Detect which cell encompasses the target text, then output its (X, Y) center coordinate. 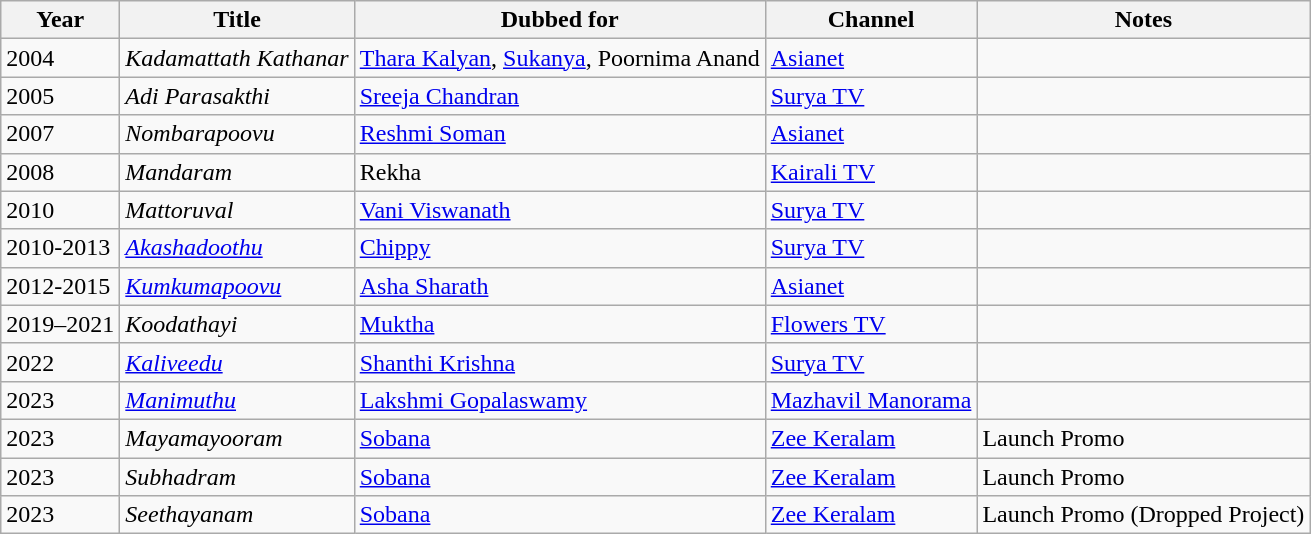
Asha Sharath (560, 286)
Mattoruval (237, 210)
Subhadram (237, 477)
2019–2021 (60, 324)
Thara Kalyan, Sukanya, Poornima Anand (560, 58)
Lakshmi Gopalaswamy (560, 400)
Year (60, 20)
Flowers TV (871, 324)
Chippy (560, 248)
Notes (1144, 20)
Kaliveedu (237, 362)
Kadamattath Kathanar (237, 58)
Kairali TV (871, 172)
Koodathayi (237, 324)
Seethayanam (237, 515)
Nombarapoovu (237, 134)
2005 (60, 96)
Rekha (560, 172)
2010-2013 (60, 248)
Mandaram (237, 172)
2004 (60, 58)
Dubbed for (560, 20)
Sreeja Chandran (560, 96)
Manimuthu (237, 400)
Channel (871, 20)
Mazhavil Manorama (871, 400)
2007 (60, 134)
Shanthi Krishna (560, 362)
Title (237, 20)
Vani Viswanath (560, 210)
2022 (60, 362)
2012-2015 (60, 286)
Kumkumapoovu (237, 286)
Adi Parasakthi (237, 96)
Reshmi Soman (560, 134)
Akashadoothu (237, 248)
Muktha (560, 324)
2010 (60, 210)
Mayamayooram (237, 438)
Launch Promo (Dropped Project) (1144, 515)
2008 (60, 172)
